Return the (X, Y) coordinate for the center point of the cell that contains the specified text.  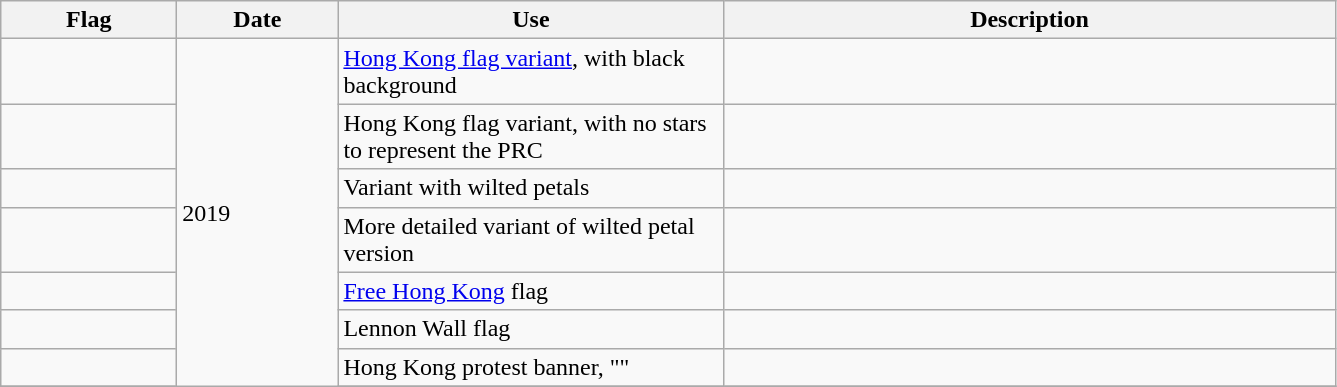
2019 (258, 212)
Variant with wilted petals (531, 188)
Use (531, 20)
Lennon Wall flag (531, 329)
Description (1030, 20)
Hong Kong protest banner, "" (531, 367)
Hong Kong flag variant, with no stars to represent the PRC (531, 136)
Hong Kong flag variant, with black background (531, 72)
Flag (89, 20)
More detailed variant of wilted petal version (531, 240)
Free Hong Kong flag (531, 291)
Date (258, 20)
